Locate the cell with the specified text and output its [X, Y] center coordinate. 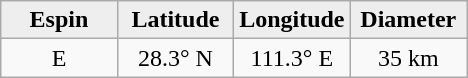
Espin [59, 20]
Longitude [292, 20]
Diameter [408, 20]
E [59, 58]
Latitude [175, 20]
35 km [408, 58]
28.3° N [175, 58]
111.3° E [292, 58]
